Locate the cell with the specified text and output its [x, y] center coordinate. 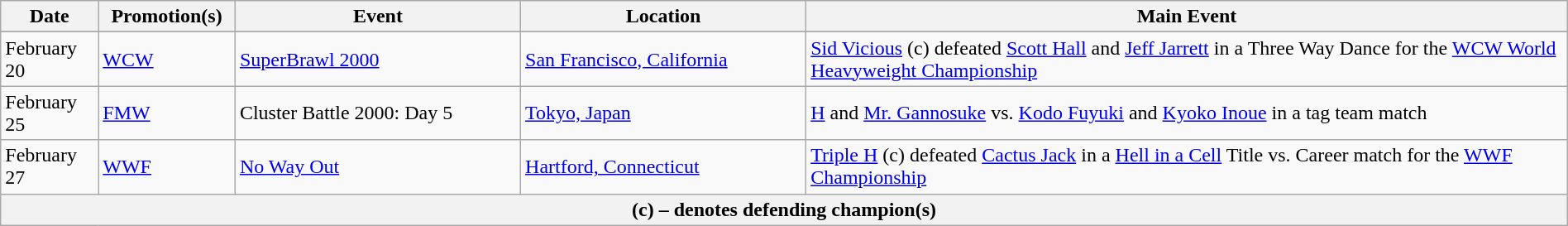
Sid Vicious (c) defeated Scott Hall and Jeff Jarrett in a Three Way Dance for the WCW World Heavyweight Championship [1188, 60]
WCW [167, 60]
Date [50, 17]
Hartford, Connecticut [663, 167]
Tokyo, Japan [663, 113]
SuperBrawl 2000 [377, 60]
WWF [167, 167]
Main Event [1188, 17]
Promotion(s) [167, 17]
February 25 [50, 113]
No Way Out [377, 167]
February 27 [50, 167]
Event [377, 17]
FMW [167, 113]
Location [663, 17]
Triple H (c) defeated Cactus Jack in a Hell in a Cell Title vs. Career match for the WWF Championship [1188, 167]
San Francisco, California [663, 60]
February 20 [50, 60]
H and Mr. Gannosuke vs. Kodo Fuyuki and Kyoko Inoue in a tag team match [1188, 113]
(c) – denotes defending champion(s) [784, 209]
Cluster Battle 2000: Day 5 [377, 113]
